For the text-containing cell, return its midpoint in (X, Y) coordinate format. 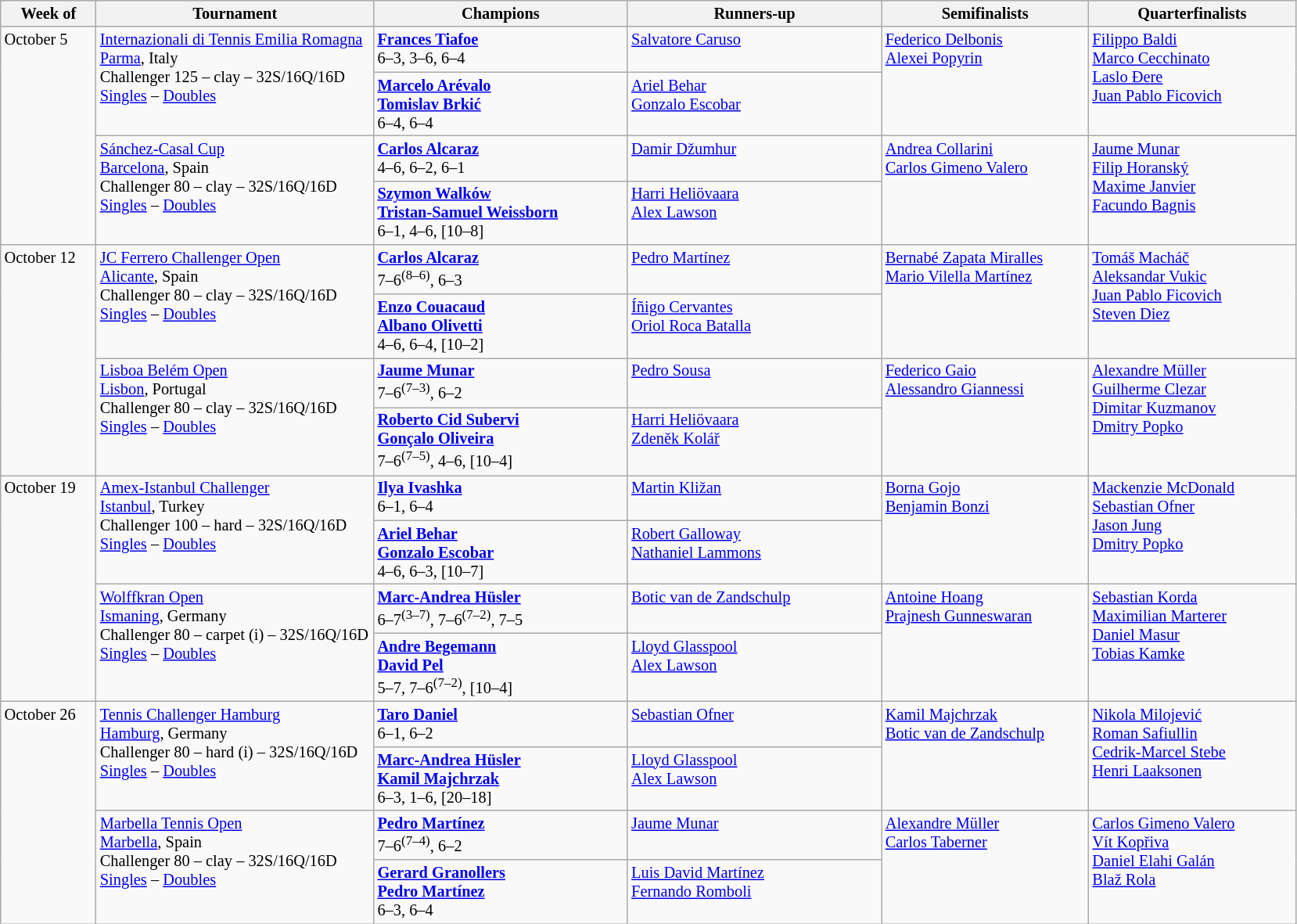
October 5 (49, 136)
Semifinalists (986, 13)
Enzo Couacaud Albano Olivetti4–6, 6–4, [10–2] (501, 326)
Week of (49, 13)
Marbella Tennis OpenMarbella, Spain Challenger 80 – clay – 32S/16Q/16DSingles – Doubles (235, 867)
Pedro Martínez7–6(7–4), 6–2 (501, 836)
Tournament (235, 13)
Harri Heliövaara Zdeněk Kolář (754, 441)
Federico Gaio Alessandro Giannessi (986, 416)
Internazionali di Tennis Emilia RomagnaParma, Italy Challenger 125 – clay – 32S/16Q/16DSingles – Doubles (235, 81)
Taro Daniel6–1, 6–2 (501, 724)
Damir Džumhur (754, 158)
Tennis Challenger HamburgHamburg, Germany Challenger 80 – hard (i) – 32S/16Q/16DSingles – Doubles (235, 756)
Ilya Ivashka6–1, 6–4 (501, 498)
Jaume Munar7–6(7–3), 6–2 (501, 382)
Salvatore Caruso (754, 49)
Pedro Sousa (754, 382)
Roberto Cid Subervi Gonçalo Oliveira7–6(7–5), 4–6, [10–4] (501, 441)
Quarterfinalists (1192, 13)
Pedro Martínez (754, 269)
Sánchez-Casal CupBarcelona, Spain Challenger 80 – clay – 32S/16Q/16DSingles – Doubles (235, 189)
Harri Heliövaara Alex Lawson (754, 213)
Ariel Behar Gonzalo Escobar4–6, 6–3, [10–7] (501, 552)
Bernabé Zapata Miralles Mario Vilella Martínez (986, 302)
Gerard Granollers Pedro Martínez6–3, 6–4 (501, 892)
Robert Galloway Nathaniel Lammons (754, 552)
Filippo Baldi Marco Cecchinato Laslo Đere Juan Pablo Ficovich (1192, 81)
Federico Delbonis Alexei Popyrin (986, 81)
Sebastian Korda Maximilian Marterer Daniel Masur Tobias Kamke (1192, 642)
Carlos Gimeno Valero Vít Kopřiva Daniel Elahi Galán Blaž Rola (1192, 867)
Andrea Collarini Carlos Gimeno Valero (986, 189)
Szymon Walków Tristan-Samuel Weissborn6–1, 4–6, [10–8] (501, 213)
Marcelo Arévalo Tomislav Brkić6–4, 6–4 (501, 104)
Andre Begemann David Pel5–7, 7–6(7–2), [10–4] (501, 667)
Tomáš Macháč Aleksandar Vukic Juan Pablo Ficovich Steven Diez (1192, 302)
Lisboa Belém OpenLisbon, Portugal Challenger 80 – clay – 32S/16Q/16DSingles – Doubles (235, 416)
Carlos Alcaraz7–6(8–6), 6–3 (501, 269)
Luis David Martínez Fernando Romboli (754, 892)
Amex-Istanbul ChallengerIstanbul, Turkey Challenger 100 – hard – 32S/16Q/16DSingles – Doubles (235, 529)
Frances Tiafoe6–3, 3–6, 6–4 (501, 49)
October 26 (49, 812)
Alexandre Müller Guilherme Clezar Dimitar Kuzmanov Dmitry Popko (1192, 416)
Jaume Munar (754, 836)
Sebastian Ofner (754, 724)
JC Ferrero Challenger OpenAlicante, Spain Challenger 80 – clay – 32S/16Q/16DSingles – Doubles (235, 302)
Marc-Andrea Hüsler Kamil Majchrzak6–3, 1–6, [20–18] (501, 778)
Íñigo Cervantes Oriol Roca Batalla (754, 326)
Champions (501, 13)
Kamil Majchrzak Botic van de Zandschulp (986, 756)
Martin Kližan (754, 498)
Antoine Hoang Prajnesh Gunneswaran (986, 642)
Marc-Andrea Hüsler6–7(3–7), 7–6(7–2), 7–5 (501, 609)
Carlos Alcaraz4–6, 6–2, 6–1 (501, 158)
Borna Gojo Benjamin Bonzi (986, 529)
Runners-up (754, 13)
October 19 (49, 588)
October 12 (49, 360)
Jaume Munar Filip Horanský Maxime Janvier Facundo Bagnis (1192, 189)
Mackenzie McDonald Sebastian Ofner Jason Jung Dmitry Popko (1192, 529)
Botic van de Zandschulp (754, 609)
Alexandre Müller Carlos Taberner (986, 867)
Nikola Milojević Roman Safiullin Cedrik-Marcel Stebe Henri Laaksonen (1192, 756)
Ariel Behar Gonzalo Escobar (754, 104)
Wolffkran OpenIsmaning, Germany Challenger 80 – carpet (i) – 32S/16Q/16DSingles – Doubles (235, 642)
